Extract the (x, y) coordinate from the center of the cell holding the provided text.  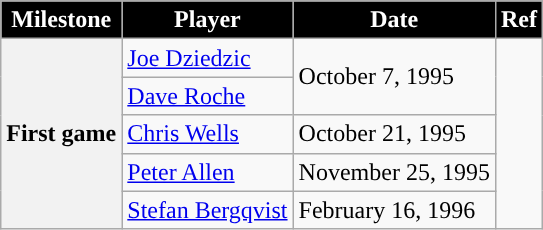
Player (208, 20)
Date (394, 20)
October 21, 1995 (394, 134)
Ref (518, 20)
Joe Dziedzic (208, 58)
Chris Wells (208, 134)
Milestone (62, 20)
October 7, 1995 (394, 77)
February 16, 1996 (394, 210)
First game (62, 134)
Dave Roche (208, 96)
November 25, 1995 (394, 172)
Stefan Bergqvist (208, 210)
Peter Allen (208, 172)
